Search for the cell housing the specified text and yield its (X, Y) center coordinate. 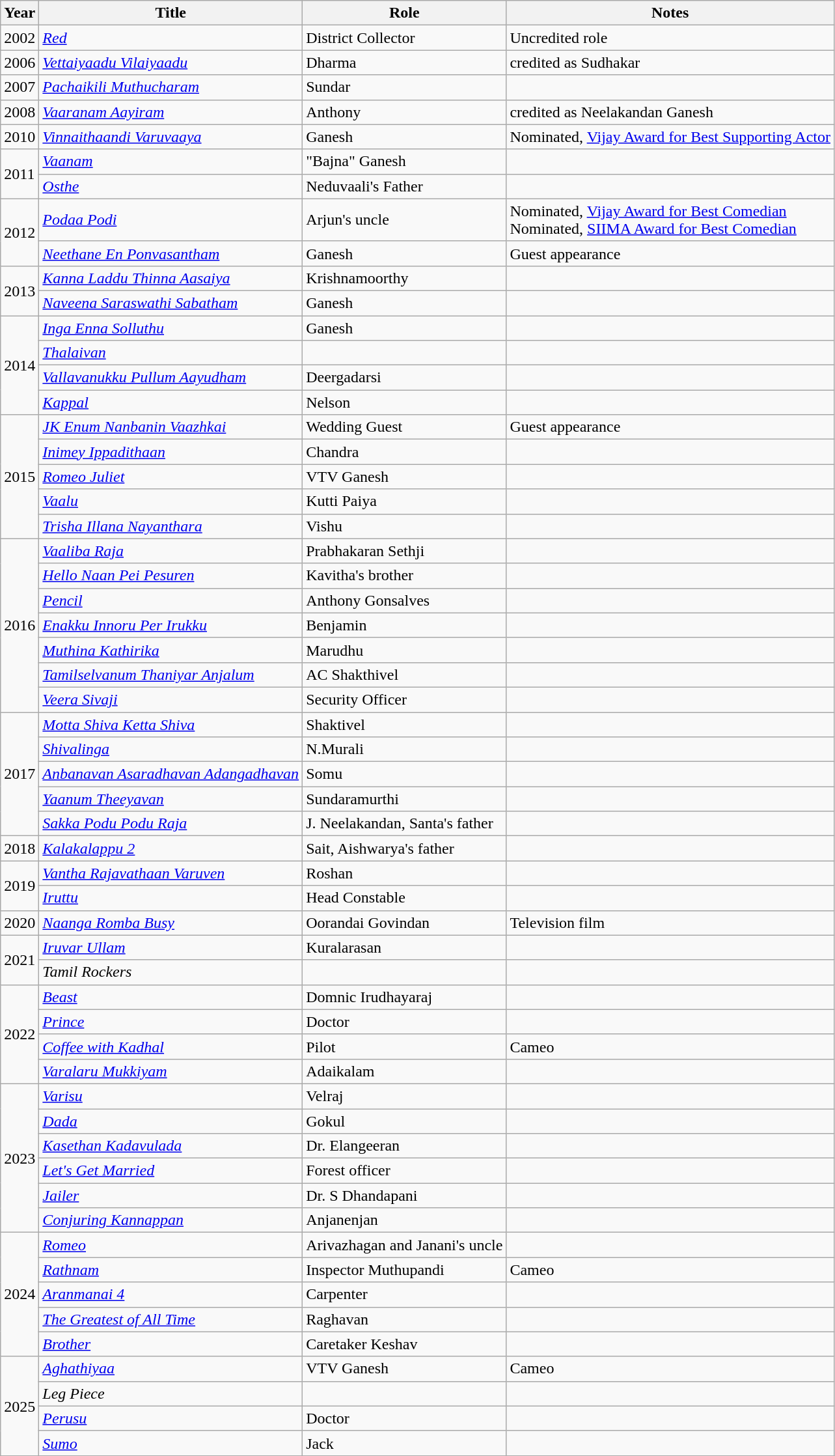
Pencil (171, 600)
2007 (20, 87)
Varisu (171, 1096)
Thalaivan (171, 353)
Kuralarasan (405, 947)
Vaanam (171, 161)
Uncredited role (670, 38)
Coffee with Kadhal (171, 1046)
2022 (20, 1034)
Sait, Aishwarya's father (405, 848)
Inimey Ippadithaan (171, 452)
Rathnam (171, 1270)
Iruvar Ullam (171, 947)
Vaaliba Raja (171, 551)
2014 (20, 365)
Dharma (405, 63)
Chandra (405, 452)
Gokul (405, 1121)
Neethane En Ponvasantham (171, 253)
Caretaker Keshav (405, 1344)
Aghathiyaa (171, 1369)
2025 (20, 1406)
Marudhu (405, 650)
2021 (20, 960)
Podaa Podi (171, 220)
Yaanum Theeyavan (171, 799)
Shivalinga (171, 749)
Enakku Innoru Per Irukku (171, 625)
Naanga Romba Busy (171, 923)
Tamil Rockers (171, 972)
Anthony (405, 112)
Vaaranam Aayiram (171, 112)
Kasethan Kadavulada (171, 1146)
Oorandai Govindan (405, 923)
Leg Piece (171, 1393)
Arivazhagan and Janani's uncle (405, 1245)
2018 (20, 848)
Anbanavan Asaradhavan Adangadhavan (171, 774)
Carpenter (405, 1295)
Let's Get Married (171, 1171)
2020 (20, 923)
2017 (20, 774)
Benjamin (405, 625)
Aranmanai 4 (171, 1295)
Inspector Muthupandi (405, 1270)
credited as Neelakandan Ganesh (670, 112)
Raghavan (405, 1319)
Sakka Podu Podu Raja (171, 824)
Inga Enna Solluthu (171, 328)
Prabhakaran Sethji (405, 551)
2023 (20, 1158)
Wedding Guest (405, 427)
Varalaru Mukkiyam (171, 1071)
Nominated, Vijay Award for Best Comedian Nominated, SIIMA Award for Best Comedian (670, 220)
Shaktivel (405, 725)
Perusu (171, 1418)
Motta Shiva Ketta Shiva (171, 725)
Muthina Kathirika (171, 650)
Kavitha's brother (405, 576)
Anthony Gonsalves (405, 600)
Naveena Saraswathi Sabatham (171, 303)
Prince (171, 1022)
AC Shakthivel (405, 675)
Velraj (405, 1096)
credited as Sudhakar (670, 63)
2010 (20, 137)
2015 (20, 477)
Forest officer (405, 1171)
Sumo (171, 1443)
Television film (670, 923)
Adaikalam (405, 1071)
Anjanenjan (405, 1220)
N.Murali (405, 749)
Vallavanukku Pullum Aayudham (171, 378)
Beast (171, 997)
Vettaiyaadu Vilaiyaadu (171, 63)
2024 (20, 1295)
Tamilselvanum Thaniyar Anjalum (171, 675)
Vaalu (171, 501)
2016 (20, 625)
District Collector (405, 38)
Roshan (405, 873)
Neduvaali's Father (405, 186)
Security Officer (405, 699)
J. Neelakandan, Santa's father (405, 824)
Title (171, 13)
2011 (20, 174)
Vinnaithaandi Varuvaaya (171, 137)
Jack (405, 1443)
2013 (20, 290)
Trisha Illana Nayanthara (171, 526)
Sundaramurthi (405, 799)
Year (20, 13)
Sundar (405, 87)
2008 (20, 112)
Vantha Rajavathaan Varuven (171, 873)
2012 (20, 232)
Krishnamoorthy (405, 278)
Conjuring Kannappan (171, 1220)
Pachaikili Muthucharam (171, 87)
Dr. Elangeeran (405, 1146)
Pilot (405, 1046)
Romeo Juliet (171, 477)
Red (171, 38)
Dr. S Dhandapani (405, 1196)
Somu (405, 774)
2006 (20, 63)
Romeo (171, 1245)
Hello Naan Pei Pesuren (171, 576)
Kappal (171, 402)
JK Enum Nanbanin Vaazhkai (171, 427)
Nominated, Vijay Award for Best Supporting Actor (670, 137)
Head Constable (405, 898)
Deergadarsi (405, 378)
Brother (171, 1344)
Vishu (405, 526)
Domnic Irudhayaraj (405, 997)
Notes (670, 13)
Osthe (171, 186)
Veera Sivaji (171, 699)
Arjun's uncle (405, 220)
Kanna Laddu Thinna Aasaiya (171, 278)
The Greatest of All Time (171, 1319)
Jailer (171, 1196)
Dada (171, 1121)
"Bajna" Ganesh (405, 161)
Nelson (405, 402)
Kalakalappu 2 (171, 848)
2019 (20, 886)
Role (405, 13)
Iruttu (171, 898)
2002 (20, 38)
Kutti Paiya (405, 501)
